Extract the (X, Y) coordinate from the center of the cell holding the provided text.  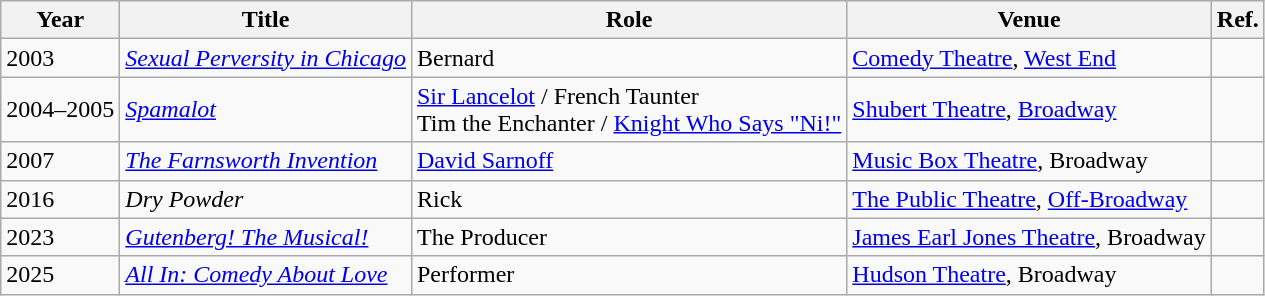
Spamalot (266, 110)
Sexual Perversity in Chicago (266, 58)
The Public Theatre, Off-Broadway (1030, 199)
Role (628, 20)
Sir Lancelot / French Taunter Tim the Enchanter / Knight Who Says "Ni!" (628, 110)
Bernard (628, 58)
Comedy Theatre, West End (1030, 58)
Shubert Theatre, Broadway (1030, 110)
The Producer (628, 237)
2016 (60, 199)
2003 (60, 58)
Hudson Theatre, Broadway (1030, 275)
Year (60, 20)
David Sarnoff (628, 161)
2007 (60, 161)
Music Box Theatre, Broadway (1030, 161)
Title (266, 20)
Ref. (1238, 20)
Gutenberg! The Musical! (266, 237)
2004–2005 (60, 110)
Venue (1030, 20)
All In: Comedy About Love (266, 275)
2025 (60, 275)
2023 (60, 237)
Performer (628, 275)
The Farnsworth Invention (266, 161)
Rick (628, 199)
Dry Powder (266, 199)
James Earl Jones Theatre, Broadway (1030, 237)
